Provide the [X, Y] coordinate of the cell's center where the given text is located.  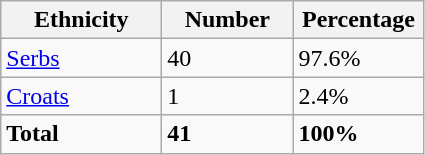
Ethnicity [82, 20]
2.4% [358, 96]
Serbs [82, 58]
97.6% [358, 58]
Percentage [358, 20]
1 [228, 96]
Croats [82, 96]
Total [82, 134]
Number [228, 20]
41 [228, 134]
100% [358, 134]
40 [228, 58]
